Detect which cell encompasses the target text, then output its [x, y] center coordinate. 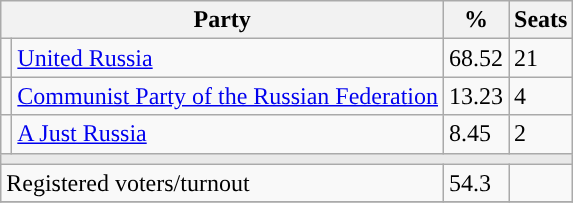
United Russia [228, 58]
Seats [541, 20]
A Just Russia [228, 134]
68.52 [476, 58]
13.23 [476, 96]
Communist Party of the Russian Federation [228, 96]
Party [222, 20]
8.45 [476, 134]
4 [541, 96]
Registered voters/turnout [222, 183]
% [476, 20]
2 [541, 134]
54.3 [476, 183]
21 [541, 58]
